Identify which cell holds the provided text, then report its [x, y] central coordinate. 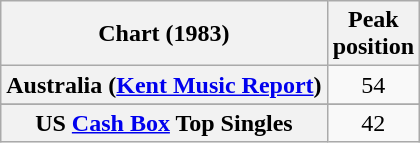
42 [373, 123]
Australia (Kent Music Report) [164, 85]
Peakposition [373, 34]
Chart (1983) [164, 34]
54 [373, 85]
US Cash Box Top Singles [164, 123]
